Find where the given text appears and provide that cell's center as (X, Y) coordinate. 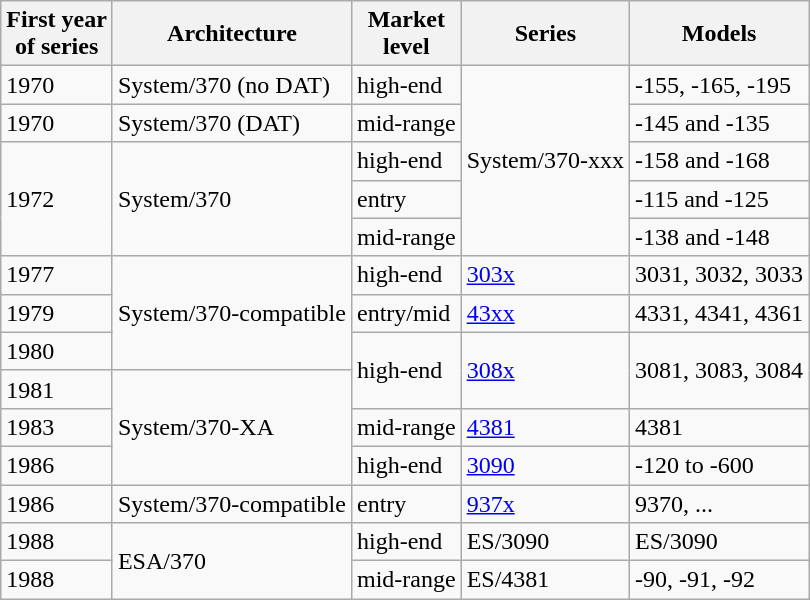
9370, ... (720, 503)
4331, 4341, 4361 (720, 313)
System/370 (232, 199)
First yearof series (57, 34)
Series (545, 34)
303x (545, 275)
System/370-xxx (545, 161)
-145 and -135 (720, 123)
-138 and -148 (720, 237)
-158 and -168 (720, 161)
3031, 3032, 3033 (720, 275)
System/370 (DAT) (232, 123)
System/370 (no DAT) (232, 85)
-155, -165, -195 (720, 85)
System/370-XA (232, 427)
43xx (545, 313)
3090 (545, 465)
ESA/370 (232, 561)
1981 (57, 389)
ES/4381 (545, 580)
Architecture (232, 34)
Models (720, 34)
308x (545, 370)
-115 and -125 (720, 199)
1977 (57, 275)
Marketlevel (406, 34)
1983 (57, 427)
937x (545, 503)
1972 (57, 199)
3081, 3083, 3084 (720, 370)
-120 to -600 (720, 465)
-90, -91, -92 (720, 580)
1980 (57, 351)
entry/mid (406, 313)
1979 (57, 313)
